Find where the given text appears and provide that cell's center as (x, y) coordinate. 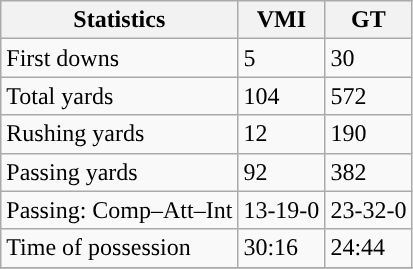
30:16 (282, 248)
Rushing yards (120, 134)
104 (282, 96)
VMI (282, 20)
First downs (120, 58)
92 (282, 172)
24:44 (368, 248)
23-32-0 (368, 210)
Statistics (120, 20)
30 (368, 58)
572 (368, 96)
5 (282, 58)
190 (368, 134)
Passing: Comp–Att–Int (120, 210)
13-19-0 (282, 210)
GT (368, 20)
382 (368, 172)
Time of possession (120, 248)
12 (282, 134)
Total yards (120, 96)
Passing yards (120, 172)
